For the text-containing cell, return its midpoint in (x, y) coordinate format. 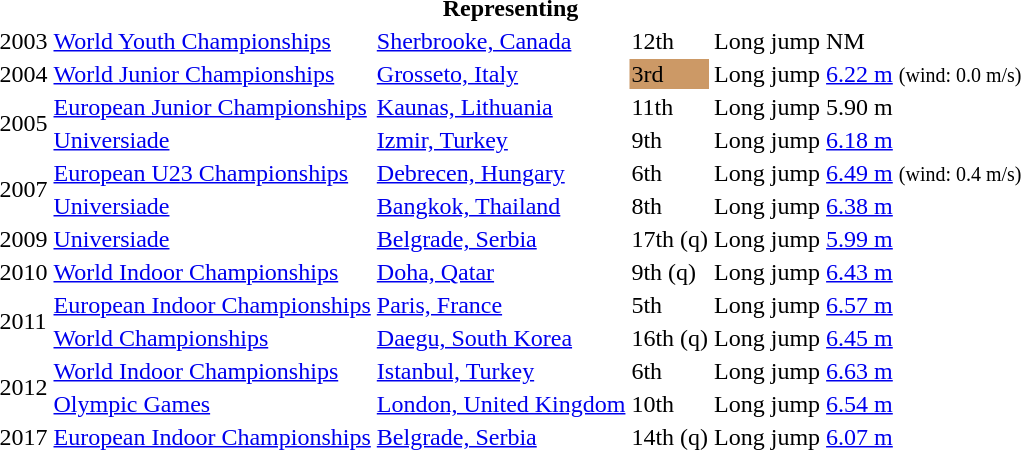
London, United Kingdom (501, 404)
9th (q) (670, 272)
16th (q) (670, 338)
Kaunas, Lithuania (501, 107)
Olympic Games (212, 404)
11th (670, 107)
10th (670, 404)
17th (q) (670, 239)
9th (670, 140)
World Youth Championships (212, 41)
World Championships (212, 338)
Belgrade, Serbia (501, 239)
European U23 Championships (212, 173)
Izmir, Turkey (501, 140)
3rd (670, 74)
European Junior Championships (212, 107)
5th (670, 305)
Paris, France (501, 305)
Sherbrooke, Canada (501, 41)
Doha, Qatar (501, 272)
Bangkok, Thailand (501, 206)
8th (670, 206)
Grosseto, Italy (501, 74)
European Indoor Championships (212, 305)
Daegu, South Korea (501, 338)
12th (670, 41)
Istanbul, Turkey (501, 371)
World Junior Championships (212, 74)
Debrecen, Hungary (501, 173)
